Search for the cell housing the specified text and yield its [X, Y] center coordinate. 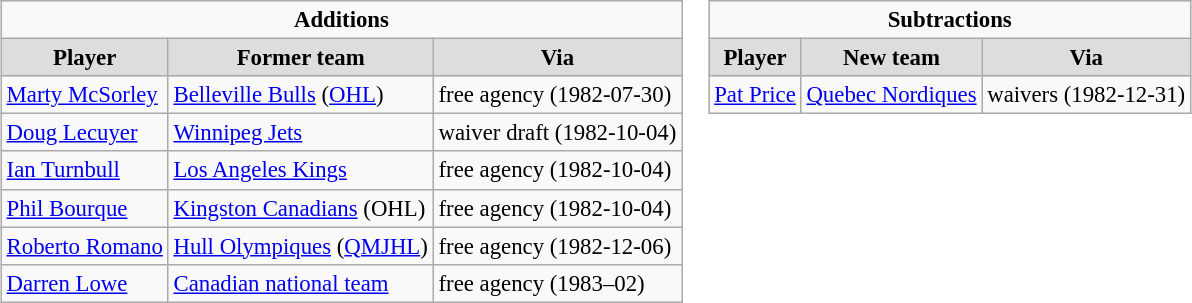
free agency (1983–02) [557, 283]
waiver draft (1982-10-04) [557, 133]
Kingston Canadians (OHL) [300, 208]
Additions [341, 20]
Subtractions [950, 20]
waivers (1982-12-31) [1086, 95]
Winnipeg Jets [300, 133]
free agency (1982-12-06) [557, 246]
Roberto Romano [84, 246]
free agency (1982-07-30) [557, 95]
Quebec Nordiques [892, 95]
Marty McSorley [84, 95]
Darren Lowe [84, 283]
New team [892, 58]
Hull Olympiques (QMJHL) [300, 246]
Former team [300, 58]
Pat Price [755, 95]
Canadian national team [300, 283]
Doug Lecuyer [84, 133]
Phil Bourque [84, 208]
Ian Turnbull [84, 170]
Los Angeles Kings [300, 170]
Belleville Bulls (OHL) [300, 95]
